Detect which cell encompasses the target text, then output its (X, Y) center coordinate. 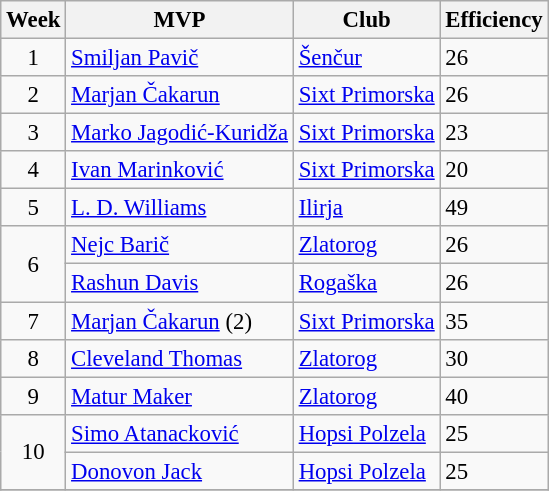
Week (34, 20)
Efficiency (494, 20)
Simo Atanacković (180, 433)
1 (34, 58)
Club (366, 20)
35 (494, 321)
5 (34, 208)
Donovon Jack (180, 471)
Ilirja (366, 208)
Smiljan Pavič (180, 58)
40 (494, 396)
Rogaška (366, 283)
Matur Maker (180, 396)
Marjan Čakarun (2) (180, 321)
Ivan Marinković (180, 170)
9 (34, 396)
20 (494, 170)
2 (34, 95)
23 (494, 133)
MVP (180, 20)
49 (494, 208)
Šenčur (366, 58)
3 (34, 133)
L. D. Williams (180, 208)
30 (494, 358)
Rashun Davis (180, 283)
6 (34, 264)
Nejc Barič (180, 245)
4 (34, 170)
8 (34, 358)
10 (34, 452)
Marjan Čakarun (180, 95)
7 (34, 321)
Marko Jagodić-Kuridža (180, 133)
Cleveland Thomas (180, 358)
